Return (X, Y) of the center of cell containing provided text 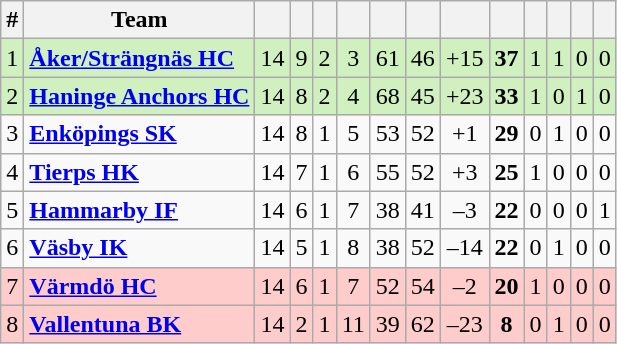
+1 (464, 134)
Tierps HK (140, 172)
–3 (464, 210)
41 (422, 210)
Enköpings SK (140, 134)
–2 (464, 286)
53 (388, 134)
29 (506, 134)
61 (388, 58)
62 (422, 324)
37 (506, 58)
55 (388, 172)
Vallentuna BK (140, 324)
Team (140, 20)
39 (388, 324)
68 (388, 96)
Värmdö HC (140, 286)
Hammarby IF (140, 210)
+15 (464, 58)
Haninge Anchors HC (140, 96)
25 (506, 172)
–14 (464, 248)
33 (506, 96)
# (12, 20)
20 (506, 286)
+3 (464, 172)
Väsby IK (140, 248)
–23 (464, 324)
54 (422, 286)
45 (422, 96)
11 (353, 324)
9 (302, 58)
46 (422, 58)
+23 (464, 96)
Åker/Strängnäs HC (140, 58)
